For the text-containing cell, return its midpoint in (x, y) coordinate format. 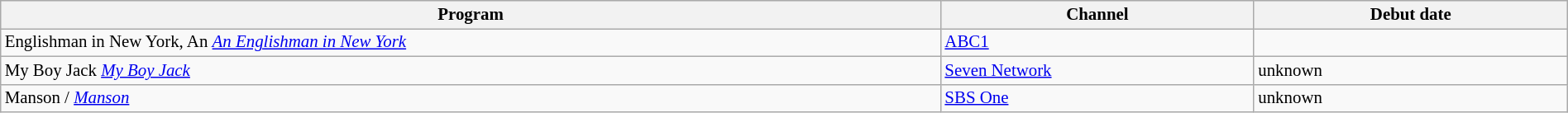
Program (471, 15)
Seven Network (1097, 70)
Englishman in New York, An An Englishman in New York (471, 42)
ABC1 (1097, 42)
Channel (1097, 15)
Manson / Manson (471, 98)
Debut date (1411, 15)
My Boy Jack My Boy Jack (471, 70)
SBS One (1097, 98)
